Scan for the cell matching the given text and deliver its (X, Y) coordinate at center. 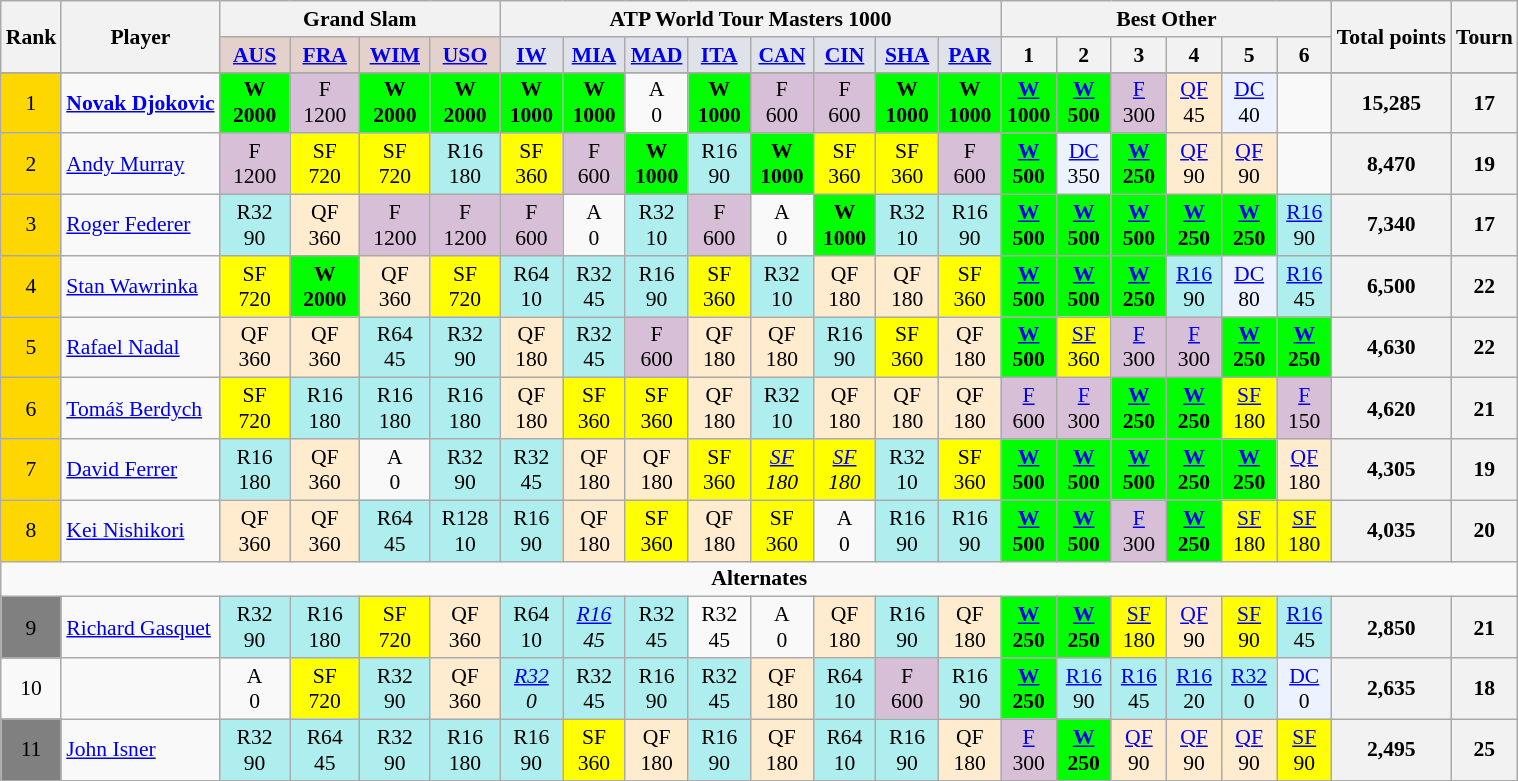
Tomáš Berdych (140, 408)
MIA (594, 55)
Novak Djokovic (140, 102)
FRA (325, 55)
2,850 (1392, 628)
15,285 (1392, 102)
Rafael Nadal (140, 348)
25 (1484, 750)
MAD (656, 55)
Grand Slam (360, 19)
7,340 (1392, 226)
2,635 (1392, 688)
QF45 (1194, 102)
IW (532, 55)
WIM (395, 55)
SHA (908, 55)
Alternates (760, 579)
CIN (844, 55)
David Ferrer (140, 470)
F150 (1304, 408)
CAN (782, 55)
John Isner (140, 750)
8,470 (1392, 164)
8 (32, 530)
R12810 (465, 530)
Total points (1392, 36)
4,305 (1392, 470)
2,495 (1392, 750)
Richard Gasquet (140, 628)
ITA (720, 55)
9 (32, 628)
Player (140, 36)
Kei Nishikori (140, 530)
DC350 (1084, 164)
Andy Murray (140, 164)
USO (465, 55)
Best Other (1166, 19)
18 (1484, 688)
ATP World Tour Masters 1000 (750, 19)
DC40 (1250, 102)
4,630 (1392, 348)
Stan Wawrinka (140, 286)
7 (32, 470)
10 (32, 688)
Roger Federer (140, 226)
PAR (970, 55)
4,035 (1392, 530)
R1620 (1194, 688)
AUS (255, 55)
11 (32, 750)
Tourn (1484, 36)
6,500 (1392, 286)
Rank (32, 36)
DC0 (1304, 688)
4,620 (1392, 408)
DC80 (1250, 286)
20 (1484, 530)
